Provide the (X, Y) coordinate of the cell's center where the given text is located.  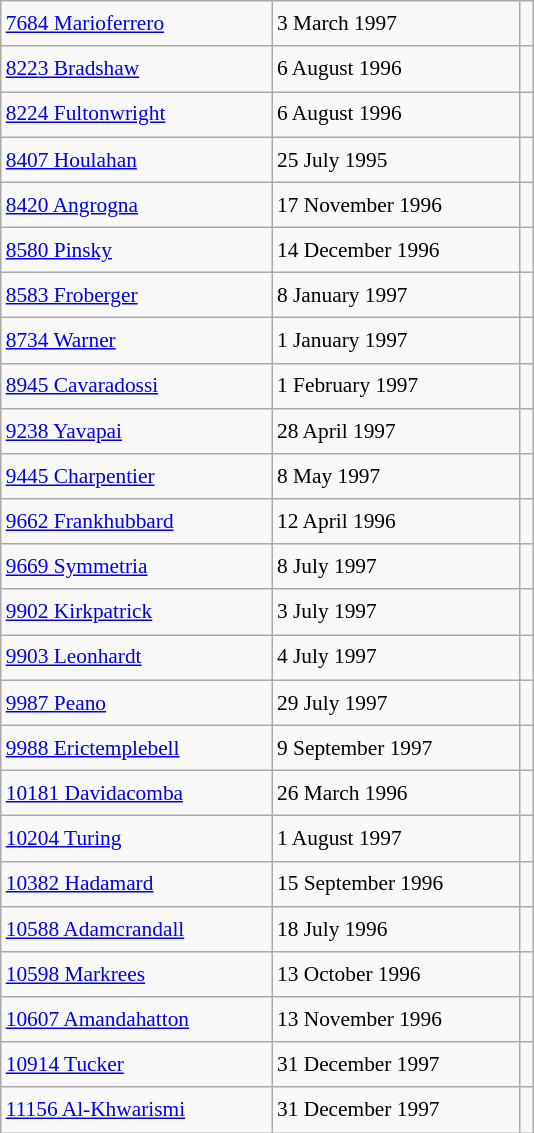
8945 Cavaradossi (136, 386)
8 January 1997 (396, 296)
9988 Erictemplebell (136, 748)
9 September 1997 (396, 748)
28 April 1997 (396, 430)
9662 Frankhubbard (136, 522)
1 February 1997 (396, 386)
10588 Adamcrandall (136, 928)
9987 Peano (136, 702)
1 January 1997 (396, 340)
9445 Charpentier (136, 476)
25 July 1995 (396, 160)
9669 Symmetria (136, 566)
9238 Yavapai (136, 430)
8734 Warner (136, 340)
10914 Tucker (136, 1064)
7684 Marioferrero (136, 24)
13 October 1996 (396, 974)
8580 Pinsky (136, 250)
10382 Hadamard (136, 884)
8407 Houlahan (136, 160)
9903 Leonhardt (136, 658)
15 September 1996 (396, 884)
17 November 1996 (396, 204)
8224 Fultonwright (136, 114)
3 March 1997 (396, 24)
3 July 1997 (396, 612)
29 July 1997 (396, 702)
11156 Al-Khwarismi (136, 1110)
26 March 1996 (396, 792)
8420 Angrogna (136, 204)
1 August 1997 (396, 838)
13 November 1996 (396, 1020)
18 July 1996 (396, 928)
8 July 1997 (396, 566)
10181 Davidacomba (136, 792)
8583 Froberger (136, 296)
10598 Markrees (136, 974)
8223 Bradshaw (136, 68)
8 May 1997 (396, 476)
12 April 1996 (396, 522)
10204 Turing (136, 838)
10607 Amandahatton (136, 1020)
14 December 1996 (396, 250)
9902 Kirkpatrick (136, 612)
4 July 1997 (396, 658)
